Capture the cell that displays the provided text and extract its [x, y] central coordinate. 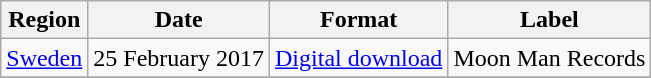
Region [44, 20]
Moon Man Records [550, 58]
Label [550, 20]
Sweden [44, 58]
25 February 2017 [179, 58]
Digital download [359, 58]
Date [179, 20]
Format [359, 20]
